Provide the [X, Y] coordinate of the cell's center where the given text is located.  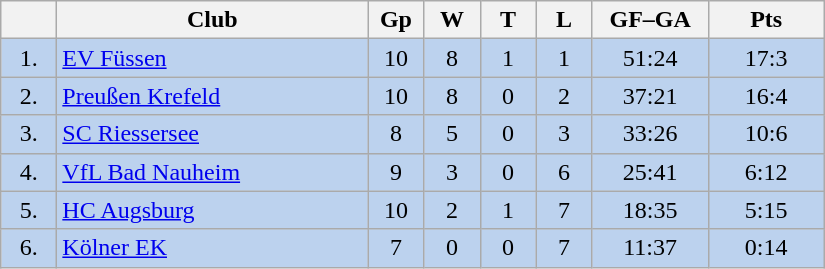
6. [29, 248]
SC Riessersee [212, 134]
33:26 [650, 134]
4. [29, 172]
1. [29, 58]
L [564, 20]
HC Augsburg [212, 210]
Kölner EK [212, 248]
11:37 [650, 248]
5:15 [766, 210]
37:21 [650, 96]
Preußen Krefeld [212, 96]
VfL Bad Nauheim [212, 172]
6 [564, 172]
18:35 [650, 210]
Club [212, 20]
W [452, 20]
T [508, 20]
6:12 [766, 172]
9 [396, 172]
Gp [396, 20]
25:41 [650, 172]
3. [29, 134]
51:24 [650, 58]
16:4 [766, 96]
2. [29, 96]
5. [29, 210]
EV Füssen [212, 58]
GF–GA [650, 20]
0:14 [766, 248]
Pts [766, 20]
5 [452, 134]
10:6 [766, 134]
17:3 [766, 58]
